Scan for the cell matching the given text and deliver its [X, Y] coordinate at center. 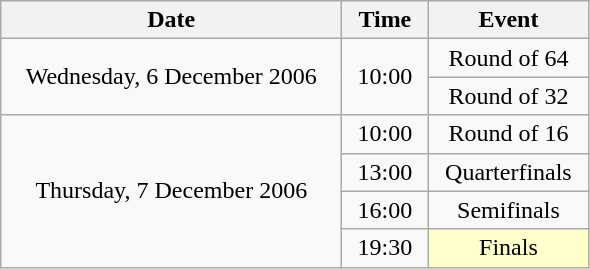
16:00 [385, 210]
19:30 [385, 248]
Event [508, 20]
Round of 32 [508, 96]
Finals [508, 248]
Time [385, 20]
Thursday, 7 December 2006 [172, 191]
Round of 16 [508, 134]
Date [172, 20]
Round of 64 [508, 58]
Quarterfinals [508, 172]
13:00 [385, 172]
Semifinals [508, 210]
Wednesday, 6 December 2006 [172, 77]
